Identify which cell holds the provided text, then report its (x, y) central coordinate. 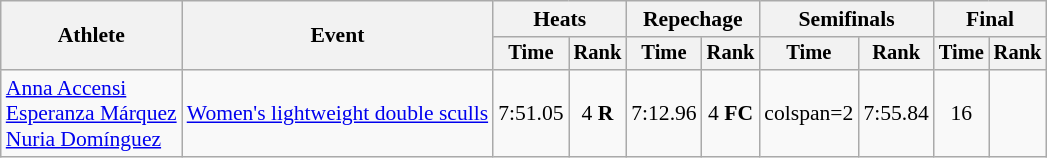
Final (990, 19)
Repechage (692, 19)
Women's lightweight double sculls (338, 114)
Athlete (92, 36)
Heats (560, 19)
Anna AccensiEsperanza MárquezNuria Domínguez (92, 114)
7:12.96 (664, 114)
Event (338, 36)
7:51.05 (530, 114)
Semifinals (846, 19)
4 R (598, 114)
7:55.84 (896, 114)
4 FC (731, 114)
16 (962, 114)
colspan=2 (808, 114)
